Output the (X, Y) coordinate of the center of the cell containing the given text.  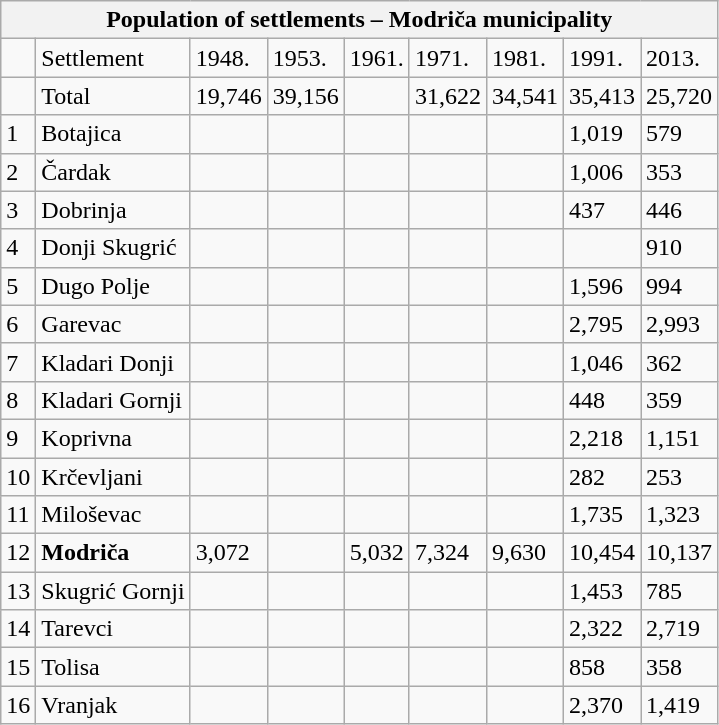
1,006 (602, 172)
Population of settlements – Modriča municipality (360, 20)
12 (18, 553)
359 (680, 400)
Donji Skugrić (113, 248)
2,719 (680, 629)
19,746 (228, 96)
2,993 (680, 324)
1 (18, 134)
446 (680, 210)
Dugo Polje (113, 286)
253 (680, 477)
9 (18, 438)
Koprivna (113, 438)
Kladari Gornji (113, 400)
1,596 (602, 286)
Skugrić Gornji (113, 591)
910 (680, 248)
994 (680, 286)
10,454 (602, 553)
2,322 (602, 629)
25,720 (680, 96)
Tolisa (113, 667)
858 (602, 667)
35,413 (602, 96)
11 (18, 515)
2,370 (602, 705)
282 (602, 477)
4 (18, 248)
10,137 (680, 553)
1991. (602, 58)
1,453 (602, 591)
9,630 (524, 553)
3,072 (228, 553)
2013. (680, 58)
5 (18, 286)
1,735 (602, 515)
Dobrinja (113, 210)
1,019 (602, 134)
448 (602, 400)
13 (18, 591)
2,218 (602, 438)
1961. (376, 58)
Vranjak (113, 705)
34,541 (524, 96)
7 (18, 362)
Tarevci (113, 629)
Total (113, 96)
Krčevljani (113, 477)
1948. (228, 58)
31,622 (448, 96)
1981. (524, 58)
358 (680, 667)
Botajica (113, 134)
Kladari Donji (113, 362)
353 (680, 172)
785 (680, 591)
437 (602, 210)
5,032 (376, 553)
6 (18, 324)
Garevac (113, 324)
362 (680, 362)
579 (680, 134)
8 (18, 400)
16 (18, 705)
1,151 (680, 438)
7,324 (448, 553)
1,046 (602, 362)
2 (18, 172)
14 (18, 629)
15 (18, 667)
Settlement (113, 58)
Čardak (113, 172)
2,795 (602, 324)
10 (18, 477)
Modriča (113, 553)
39,156 (306, 96)
1,323 (680, 515)
1953. (306, 58)
Miloševac (113, 515)
1,419 (680, 705)
1971. (448, 58)
3 (18, 210)
